Return (x, y) of the center of cell containing provided text 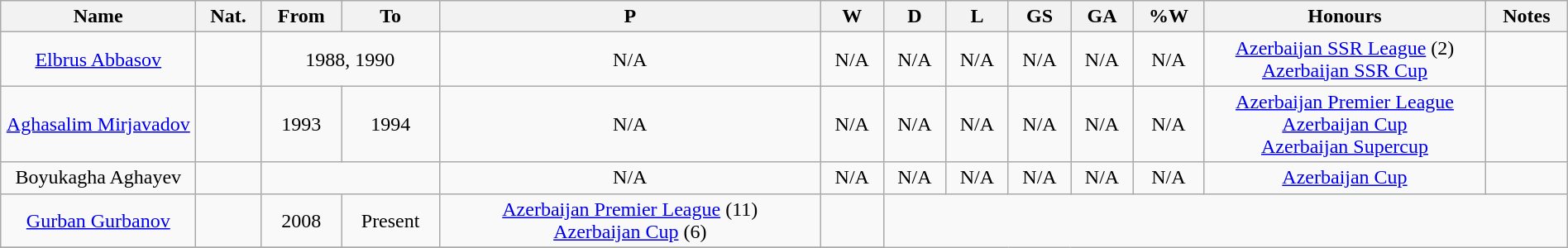
Present (390, 220)
Elbrus Abbasov (98, 60)
2008 (301, 220)
P (630, 17)
L (978, 17)
From (301, 17)
W (853, 17)
Honours (1345, 17)
%W (1168, 17)
D (915, 17)
To (390, 17)
Azerbaijan Cup (1345, 178)
Azerbaijan SSR League (2)Azerbaijan SSR Cup (1345, 60)
Name (98, 17)
Nat. (228, 17)
1994 (390, 124)
Azerbaijan Premier League (11)Azerbaijan Cup (6) (630, 220)
1988, 1990 (350, 60)
Notes (1527, 17)
Boyukagha Aghayev (98, 178)
GS (1040, 17)
GA (1102, 17)
1993 (301, 124)
Aghasalim Mirjavadov (98, 124)
Azerbaijan Premier LeagueAzerbaijan CupAzerbaijan Supercup (1345, 124)
Gurban Gurbanov (98, 220)
